Extract the [X, Y] coordinate from the center of the cell holding the provided text.  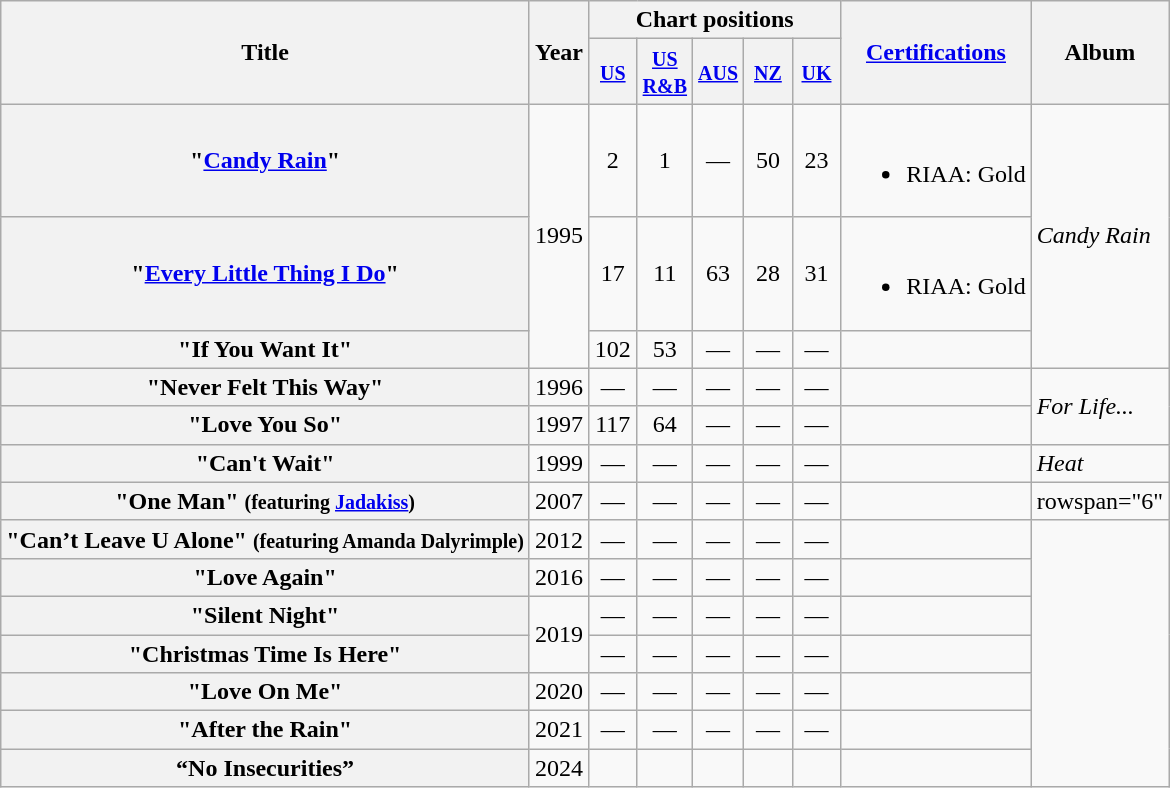
Candy Rain [1100, 236]
102 [614, 349]
"After the Rain" [266, 730]
2016 [558, 577]
AUS [718, 72]
2024 [558, 768]
63 [718, 274]
1 [665, 160]
"One Man" (featuring Jadakiss) [266, 501]
"Love On Me" [266, 692]
“No Insecurities” [266, 768]
Title [266, 52]
53 [665, 349]
Year [558, 52]
2007 [558, 501]
For Life... [1100, 406]
"Can't Wait" [266, 463]
1997 [558, 425]
28 [768, 274]
"Candy Rain" [266, 160]
"Never Felt This Way" [266, 387]
2012 [558, 539]
31 [816, 274]
11 [665, 274]
NZ [768, 72]
Heat [1100, 463]
"Every Little Thing I Do" [266, 274]
US R&B [665, 72]
rowspan="6" [1100, 501]
17 [614, 274]
117 [614, 425]
2019 [558, 634]
"Can’t Leave U Alone" (featuring Amanda Dalyrimple) [266, 539]
US [614, 72]
Certifications [936, 52]
2 [614, 160]
2021 [558, 730]
64 [665, 425]
2020 [558, 692]
1995 [558, 236]
Album [1100, 52]
"If You Want It" [266, 349]
Chart positions [715, 20]
23 [816, 160]
1999 [558, 463]
"Love Again" [266, 577]
"Silent Night" [266, 615]
50 [768, 160]
1996 [558, 387]
UK [816, 72]
"Love You So" [266, 425]
"Christmas Time Is Here" [266, 653]
